Scan for the cell matching the given text and deliver its (X, Y) coordinate at center. 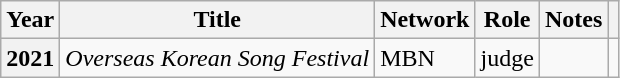
Notes (573, 20)
judge (507, 58)
Role (507, 20)
Title (218, 20)
MBN (425, 58)
Year (30, 20)
Network (425, 20)
Overseas Korean Song Festival (218, 58)
2021 (30, 58)
